For the text-containing cell, return its midpoint in (x, y) coordinate format. 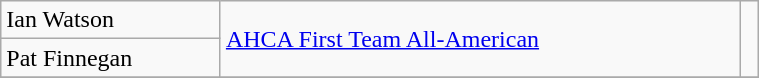
Ian Watson (111, 20)
Pat Finnegan (111, 58)
AHCA First Team All-American (480, 39)
